For the text-containing cell, return its midpoint in (X, Y) coordinate format. 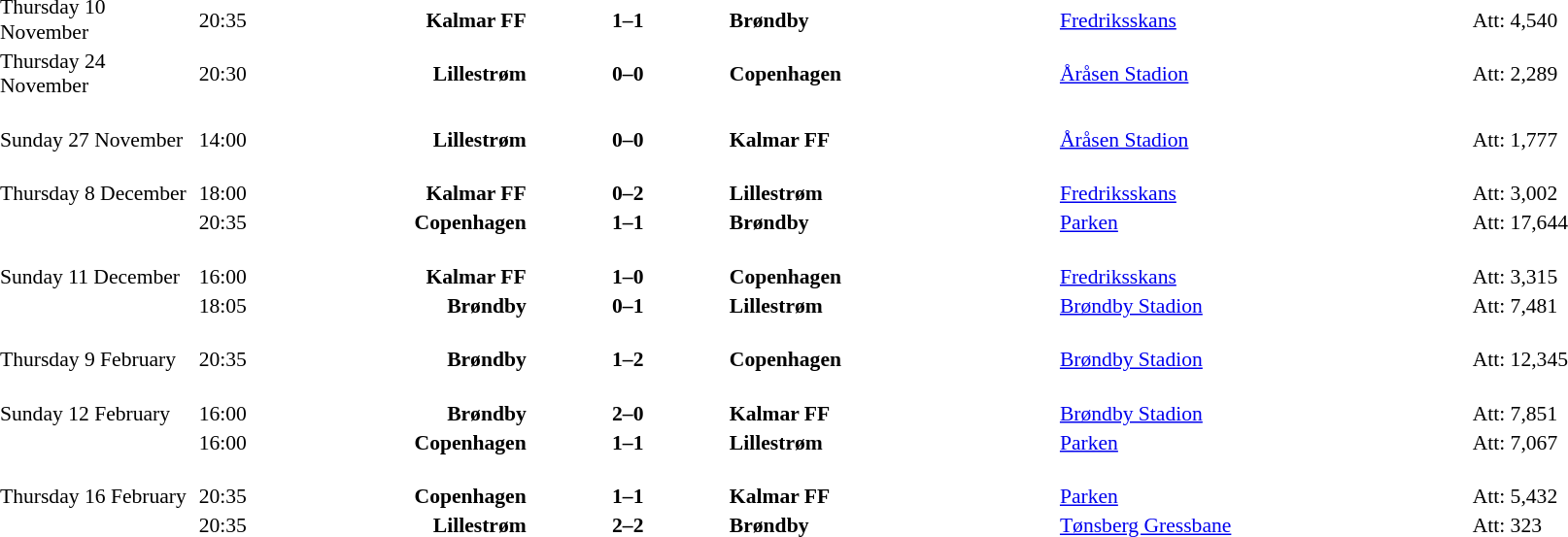
1–2 (628, 347)
18:05 (280, 305)
0–2 (628, 182)
14:00 (280, 127)
2–0 (628, 401)
0–1 (628, 305)
20:30 (280, 73)
1–0 (628, 264)
18:00 (280, 182)
